Identify which cell holds the provided text, then report its (X, Y) central coordinate. 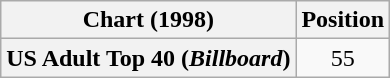
55 (343, 58)
US Adult Top 40 (Billboard) (148, 58)
Chart (1998) (148, 20)
Position (343, 20)
